Search for the cell housing the specified text and yield its [X, Y] center coordinate. 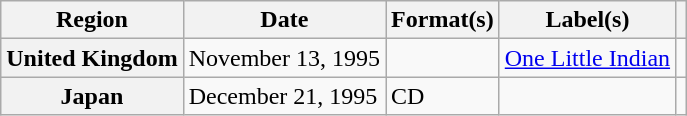
One Little Indian [587, 58]
United Kingdom [92, 58]
Japan [92, 96]
Date [284, 20]
CD [443, 96]
Region [92, 20]
Format(s) [443, 20]
December 21, 1995 [284, 96]
November 13, 1995 [284, 58]
Label(s) [587, 20]
